Output the (x, y) coordinate of the center of the cell containing the given text.  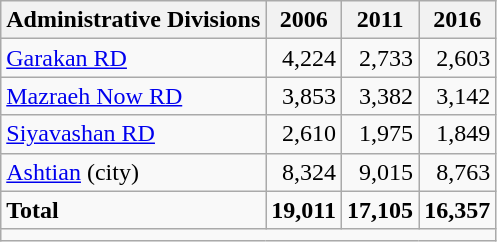
2,733 (380, 58)
Siyavashan RD (134, 134)
8,324 (304, 172)
Mazraeh Now RD (134, 96)
2,610 (304, 134)
2,603 (458, 58)
Ashtian (city) (134, 172)
Administrative Divisions (134, 20)
2016 (458, 20)
1,975 (380, 134)
3,142 (458, 96)
17,105 (380, 210)
9,015 (380, 172)
3,853 (304, 96)
2011 (380, 20)
2006 (304, 20)
1,849 (458, 134)
4,224 (304, 58)
3,382 (380, 96)
Garakan RD (134, 58)
19,011 (304, 210)
8,763 (458, 172)
16,357 (458, 210)
Total (134, 210)
